Identify which cell holds the provided text, then report its [x, y] central coordinate. 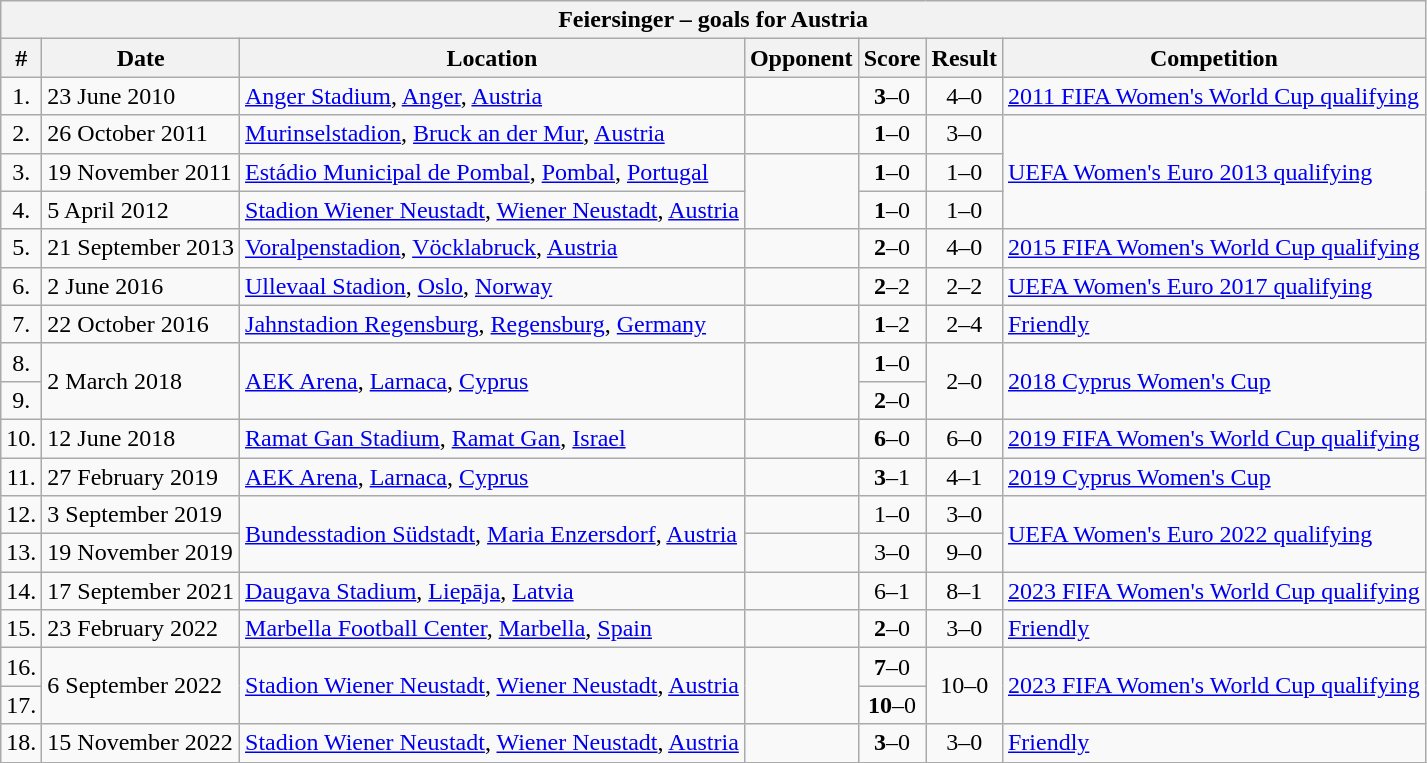
10. [22, 438]
14. [22, 591]
9. [22, 400]
12. [22, 515]
UEFA Women's Euro 2013 qualifying [1214, 172]
4–1 [964, 477]
Competition [1214, 58]
Date [141, 58]
2. [22, 134]
5 April 2012 [141, 210]
2019 FIFA Women's World Cup qualifying [1214, 438]
19 November 2019 [141, 553]
Result [964, 58]
Daugava Stadium, Liepāja, Latvia [492, 591]
17 September 2021 [141, 591]
6. [22, 286]
UEFA Women's Euro 2022 qualifying [1214, 534]
Voralpenstadion, Vöcklabruck, Austria [492, 248]
Estádio Municipal de Pombal, Pombal, Portugal [492, 172]
2018 Cyprus Women's Cup [1214, 381]
5. [22, 248]
6 September 2022 [141, 686]
12 June 2018 [141, 438]
8–1 [964, 591]
17. [22, 705]
2011 FIFA Women's World Cup qualifying [1214, 96]
22 October 2016 [141, 324]
11. [22, 477]
27 February 2019 [141, 477]
23 June 2010 [141, 96]
7–0 [892, 667]
Feiersinger – goals for Austria [714, 20]
7. [22, 324]
4. [22, 210]
Jahnstadion Regensburg, Regensburg, Germany [492, 324]
3–1 [892, 477]
3 September 2019 [141, 515]
Score [892, 58]
3. [22, 172]
Bundesstadion Südstadt, Maria Enzersdorf, Austria [492, 534]
23 February 2022 [141, 629]
Ullevaal Stadion, Oslo, Norway [492, 286]
Anger Stadium, Anger, Austria [492, 96]
6–1 [892, 591]
15 November 2022 [141, 743]
13. [22, 553]
1–2 [892, 324]
2 March 2018 [141, 381]
Marbella Football Center, Marbella, Spain [492, 629]
2015 FIFA Women's World Cup qualifying [1214, 248]
UEFA Women's Euro 2017 qualifying [1214, 286]
2 June 2016 [141, 286]
Ramat Gan Stadium, Ramat Gan, Israel [492, 438]
15. [22, 629]
2–4 [964, 324]
9–0 [964, 553]
18. [22, 743]
Murinselstadion, Bruck an der Mur, Austria [492, 134]
2019 Cyprus Women's Cup [1214, 477]
# [22, 58]
1. [22, 96]
16. [22, 667]
26 October 2011 [141, 134]
Location [492, 58]
21 September 2013 [141, 248]
8. [22, 362]
19 November 2011 [141, 172]
Opponent [801, 58]
